Return the [x, y] coordinate for the center point of the cell that contains the specified text.  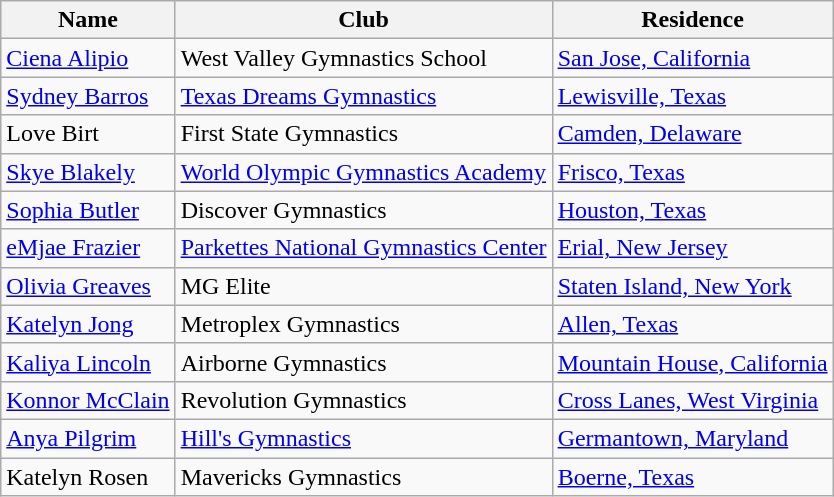
Cross Lanes, West Virginia [692, 400]
Konnor McClain [88, 400]
Airborne Gymnastics [364, 362]
Olivia Greaves [88, 286]
Parkettes National Gymnastics Center [364, 248]
Boerne, Texas [692, 477]
Discover Gymnastics [364, 210]
Hill's Gymnastics [364, 438]
Erial, New Jersey [692, 248]
Anya Pilgrim [88, 438]
Texas Dreams Gymnastics [364, 96]
World Olympic Gymnastics Academy [364, 172]
Metroplex Gymnastics [364, 324]
Camden, Delaware [692, 134]
Katelyn Rosen [88, 477]
West Valley Gymnastics School [364, 58]
Love Birt [88, 134]
Sydney Barros [88, 96]
MG Elite [364, 286]
Staten Island, New York [692, 286]
Lewisville, Texas [692, 96]
San Jose, California [692, 58]
First State Gymnastics [364, 134]
Allen, Texas [692, 324]
Houston, Texas [692, 210]
Mountain House, California [692, 362]
Germantown, Maryland [692, 438]
Skye Blakely [88, 172]
eMjae Frazier [88, 248]
Frisco, Texas [692, 172]
Ciena Alipio [88, 58]
Revolution Gymnastics [364, 400]
Katelyn Jong [88, 324]
Club [364, 20]
Sophia Butler [88, 210]
Name [88, 20]
Mavericks Gymnastics [364, 477]
Kaliya Lincoln [88, 362]
Residence [692, 20]
